Return (x, y) of the center of cell containing provided text 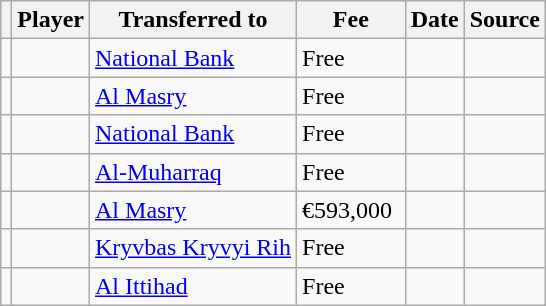
Al-Muharraq (194, 172)
Al Ittihad (194, 286)
€593,000 (352, 210)
Player (51, 20)
Date (434, 20)
Kryvbas Kryvyi Rih (194, 248)
Transferred to (194, 20)
Source (504, 20)
Fee (352, 20)
